Return the [x, y] coordinate for the center point of the cell that contains the specified text.  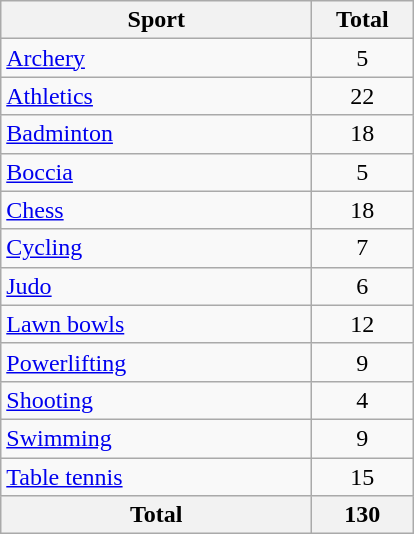
15 [362, 477]
7 [362, 248]
6 [362, 286]
Archery [156, 58]
Shooting [156, 400]
Athletics [156, 96]
Lawn bowls [156, 324]
Table tennis [156, 477]
Judo [156, 286]
Swimming [156, 438]
12 [362, 324]
Powerlifting [156, 362]
Sport [156, 20]
22 [362, 96]
Boccia [156, 172]
4 [362, 400]
Badminton [156, 134]
130 [362, 515]
Cycling [156, 248]
Chess [156, 210]
